Provide the [x, y] coordinate of the cell's center where the given text is located.  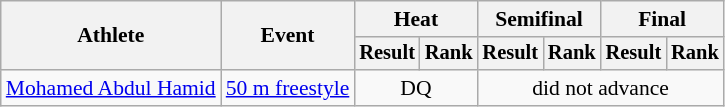
50 m freestyle [288, 88]
Final [662, 19]
Semifinal [538, 19]
Mohamed Abdul Hamid [111, 88]
Athlete [111, 36]
DQ [416, 88]
Event [288, 36]
Heat [416, 19]
did not advance [600, 88]
